Find where the given text appears and provide that cell's center as [X, Y] coordinate. 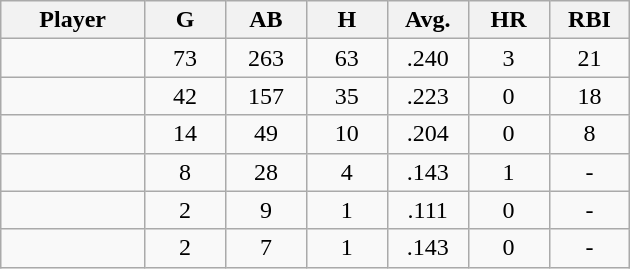
49 [266, 134]
H [346, 20]
21 [590, 58]
.240 [428, 58]
63 [346, 58]
RBI [590, 20]
263 [266, 58]
73 [186, 58]
9 [266, 210]
AB [266, 20]
28 [266, 172]
.223 [428, 96]
157 [266, 96]
35 [346, 96]
42 [186, 96]
7 [266, 248]
3 [508, 58]
.111 [428, 210]
10 [346, 134]
14 [186, 134]
.204 [428, 134]
4 [346, 172]
18 [590, 96]
HR [508, 20]
G [186, 20]
Player [73, 20]
Avg. [428, 20]
